Return the (X, Y) coordinate for the center point of the cell that contains the specified text.  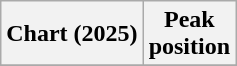
Peakposition (189, 34)
Chart (2025) (72, 34)
